Pinpoint the cell where the given text exists, returning its (x, y) midpoint coordinate. 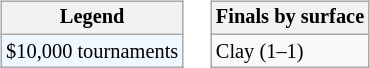
Finals by surface (290, 18)
Legend (92, 18)
$10,000 tournaments (92, 51)
Clay (1–1) (290, 51)
